Output the [x, y] coordinate of the center of the cell containing the given text.  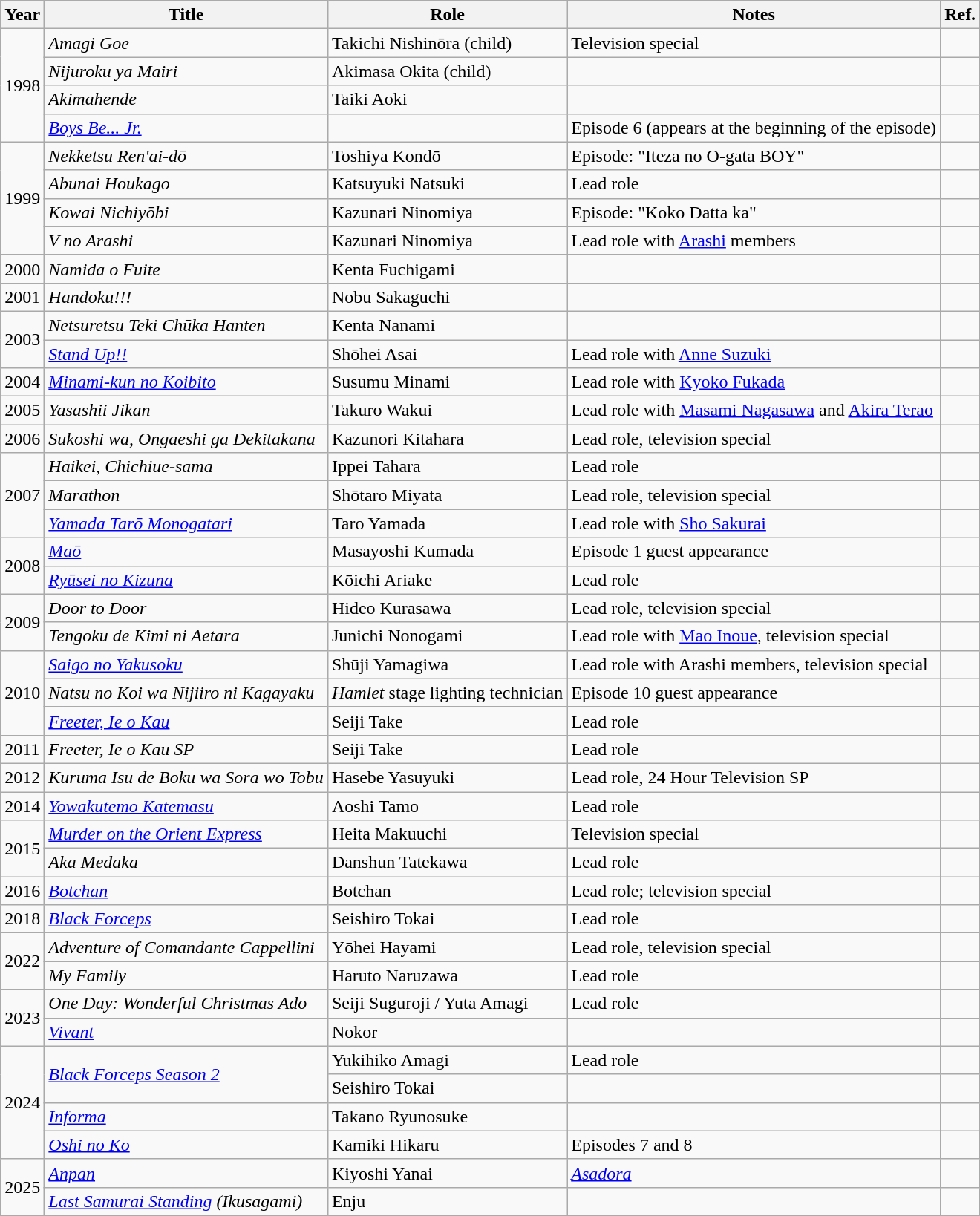
Susumu Minami [447, 382]
Katsuyuki Natsuki [447, 184]
2003 [22, 339]
Kamiki Hikaru [447, 1145]
2009 [22, 622]
Nobu Sakaguchi [447, 297]
Lead role with Anne Suzuki [754, 354]
Junichi Nonogami [447, 636]
Episode 6 (appears at the beginning of the episode) [754, 128]
Handoku!!! [186, 297]
Seiji Suguroji / Yuta Amagi [447, 1004]
Kōichi Ariake [447, 580]
Ref. [961, 15]
2023 [22, 1018]
Haruto Naruzawa [447, 975]
Shūji Yamagiwa [447, 664]
Enju [447, 1201]
Nijuroku ya Mairi [186, 71]
Lead role with Arashi members [754, 241]
Yasashii Jikan [186, 411]
Lead role with Masami Nagasawa and Akira Terao [754, 411]
Takichi Nishinōra (child) [447, 43]
Aka Medaka [186, 863]
Minami-kun no Koibito [186, 382]
2000 [22, 269]
2010 [22, 693]
Takuro Wakui [447, 411]
Shōtaro Miyata [447, 495]
2018 [22, 919]
Ippei Tahara [447, 467]
Lead role with Sho Sakurai [754, 523]
Lead role; television special [754, 891]
Episode: "Koko Datta ka" [754, 212]
Role [447, 15]
Oshi no Ko [186, 1145]
Black Forceps Season 2 [186, 1074]
Kuruma Isu de Boku wa Sora wo Tobu [186, 777]
Boys Be... Jr. [186, 128]
2014 [22, 805]
One Day: Wonderful Christmas Ado [186, 1004]
Kenta Nanami [447, 325]
Tengoku de Kimi ni Aetara [186, 636]
Nokor [447, 1032]
Door to Door [186, 608]
Episode: "Iteza no O-gata BOY" [754, 156]
Taro Yamada [447, 523]
Takano Ryunosuke [447, 1117]
2022 [22, 961]
Hideo Kurasawa [447, 608]
Lead role, 24 Hour Television SP [754, 777]
Hasebe Yasuyuki [447, 777]
Last Samurai Standing (Ikusagami) [186, 1201]
Abunai Houkago [186, 184]
Namida o Fuite [186, 269]
Episode 1 guest appearance [754, 552]
Amagi Goe [186, 43]
Netsuretsu Teki Chūka Hanten [186, 325]
2012 [22, 777]
Lead role with Mao Inoue, television special [754, 636]
Year [22, 15]
Natsu no Koi wa Nijiiro ni Kagayaku [186, 693]
Kenta Fuchigami [447, 269]
Kazunori Kitahara [447, 439]
Taiki Aoki [447, 99]
Nekketsu Ren'ai-dō [186, 156]
2001 [22, 297]
Episode 10 guest appearance [754, 693]
Freeter, Ie o Kau [186, 721]
Anpan [186, 1173]
Title [186, 15]
Danshun Tatekawa [447, 863]
2005 [22, 411]
2015 [22, 849]
2024 [22, 1102]
Notes [754, 15]
2007 [22, 495]
Kowai Nichiyōbi [186, 212]
My Family [186, 975]
2011 [22, 749]
Lead role with Arashi members, television special [754, 664]
Kiyoshi Yanai [447, 1173]
Ryūsei no Kizuna [186, 580]
2006 [22, 439]
1999 [22, 198]
Episodes 7 and 8 [754, 1145]
Informa [186, 1117]
Marathon [186, 495]
Lead role with Kyoko Fukada [754, 382]
Aoshi Tamo [447, 805]
1998 [22, 85]
Vivant [186, 1032]
Akimahende [186, 99]
Heita Makuuchi [447, 834]
Maō [186, 552]
Saigo no Yakusoku [186, 664]
Sukoshi wa, Ongaeshi ga Dekitakana [186, 439]
Asadora [754, 1173]
Toshiya Kondō [447, 156]
Masayoshi Kumada [447, 552]
Akimasa Okita (child) [447, 71]
2008 [22, 566]
Yōhei Hayami [447, 947]
Hamlet stage lighting technician [447, 693]
Shōhei Asai [447, 354]
Yamada Tarō Monogatari [186, 523]
Freeter, Ie o Kau SP [186, 749]
Yukihiko Amagi [447, 1060]
Yowakutemo Katemasu [186, 805]
2016 [22, 891]
V no Arashi [186, 241]
Haikei, Chichiue-sama [186, 467]
Stand Up!! [186, 354]
2004 [22, 382]
Black Forceps [186, 919]
Murder on the Orient Express [186, 834]
Adventure of Comandante Cappellini [186, 947]
2025 [22, 1187]
